Identify which cell holds the provided text, then report its (x, y) central coordinate. 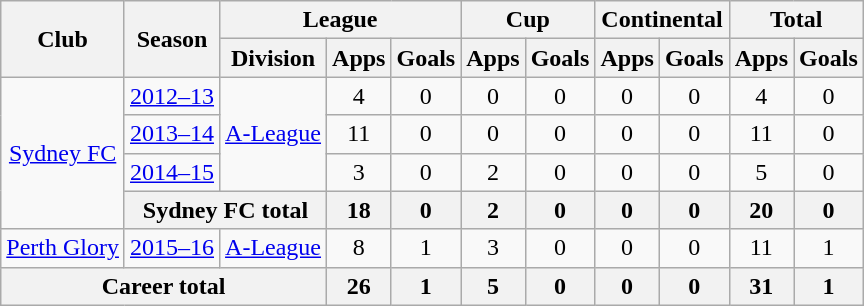
18 (359, 210)
20 (761, 210)
Sydney FC total (225, 210)
Club (63, 39)
Career total (164, 286)
League (340, 20)
Cup (528, 20)
2013–14 (172, 134)
2014–15 (172, 172)
8 (359, 248)
Perth Glory (63, 248)
2012–13 (172, 96)
Total (796, 20)
26 (359, 286)
Division (274, 58)
2015–16 (172, 248)
Season (172, 39)
31 (761, 286)
Continental (662, 20)
Sydney FC (63, 153)
